Capture the cell that displays the provided text and extract its [X, Y] central coordinate. 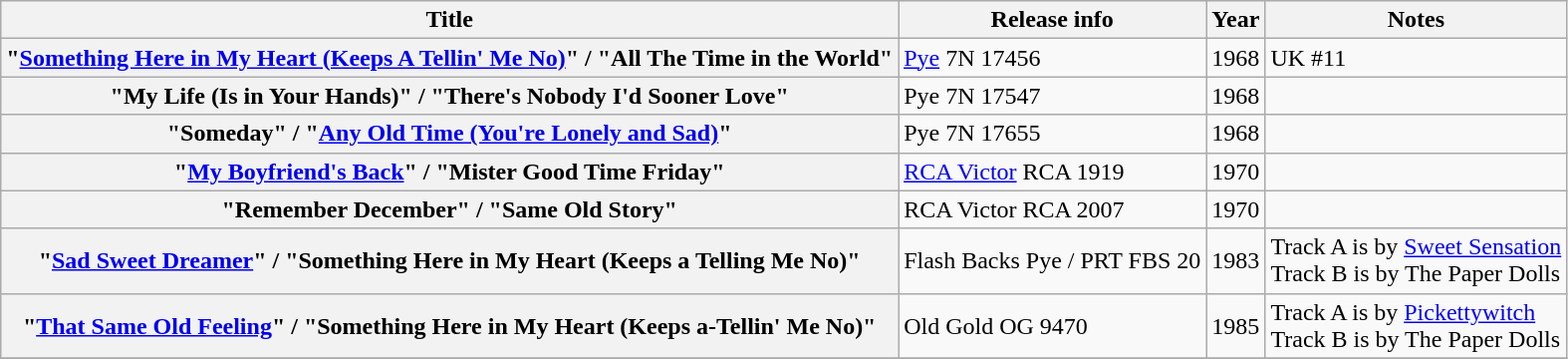
Pye 7N 17655 [1052, 134]
Title [450, 20]
Year [1235, 20]
"Remember December" / "Same Old Story" [450, 209]
Old Gold OG 9470 [1052, 325]
Track A is by PickettywitchTrack B is by The Paper Dolls [1417, 325]
RCA Victor RCA 1919 [1052, 172]
"My Boyfriend's Back" / "Mister Good Time Friday" [450, 172]
Release info [1052, 20]
"That Same Old Feeling" / "Something Here in My Heart (Keeps a-Tellin' Me No)" [450, 325]
"Something Here in My Heart (Keeps A Tellin' Me No)" / "All The Time in the World" [450, 58]
1983 [1235, 261]
Notes [1417, 20]
"Sad Sweet Dreamer" / "Something Here in My Heart (Keeps a Telling Me No)" [450, 261]
Pye 7N 17547 [1052, 96]
Flash Backs Pye / PRT FBS 20 [1052, 261]
"Someday" / "Any Old Time (You're Lonely and Sad)" [450, 134]
UK #11 [1417, 58]
1985 [1235, 325]
Pye 7N 17456 [1052, 58]
"My Life (Is in Your Hands)" / "There's Nobody I'd Sooner Love" [450, 96]
Track A is by Sweet SensationTrack B is by The Paper Dolls [1417, 261]
RCA Victor RCA 2007 [1052, 209]
